Scan for the cell matching the given text and deliver its [X, Y] coordinate at center. 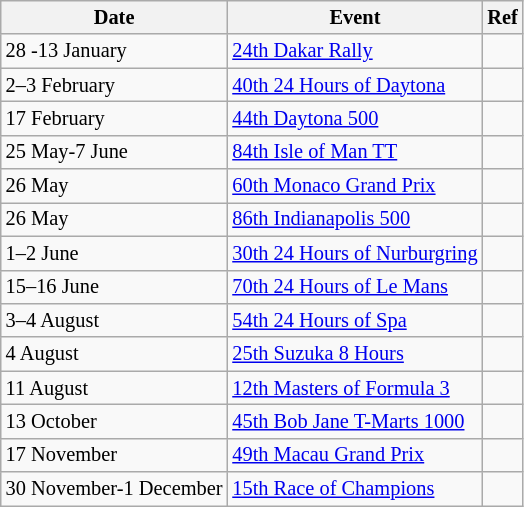
13 October [114, 421]
4 August [114, 354]
84th Isle of Man TT [354, 152]
86th Indianapolis 500 [354, 219]
54th 24 Hours of Spa [354, 320]
Date [114, 17]
25th Suzuka 8 Hours [354, 354]
49th Macau Grand Prix [354, 455]
15–16 June [114, 287]
28 -13 January [114, 51]
60th Monaco Grand Prix [354, 186]
45th Bob Jane T-Marts 1000 [354, 421]
30 November-1 December [114, 489]
17 November [114, 455]
17 February [114, 118]
Event [354, 17]
24th Dakar Rally [354, 51]
12th Masters of Formula 3 [354, 388]
3–4 August [114, 320]
40th 24 Hours of Daytona [354, 85]
25 May-7 June [114, 152]
11 August [114, 388]
44th Daytona 500 [354, 118]
1–2 June [114, 253]
2–3 February [114, 85]
15th Race of Champions [354, 489]
70th 24 Hours of Le Mans [354, 287]
30th 24 Hours of Nurburgring [354, 253]
Ref [503, 17]
